Scan for the cell matching the given text and deliver its [X, Y] coordinate at center. 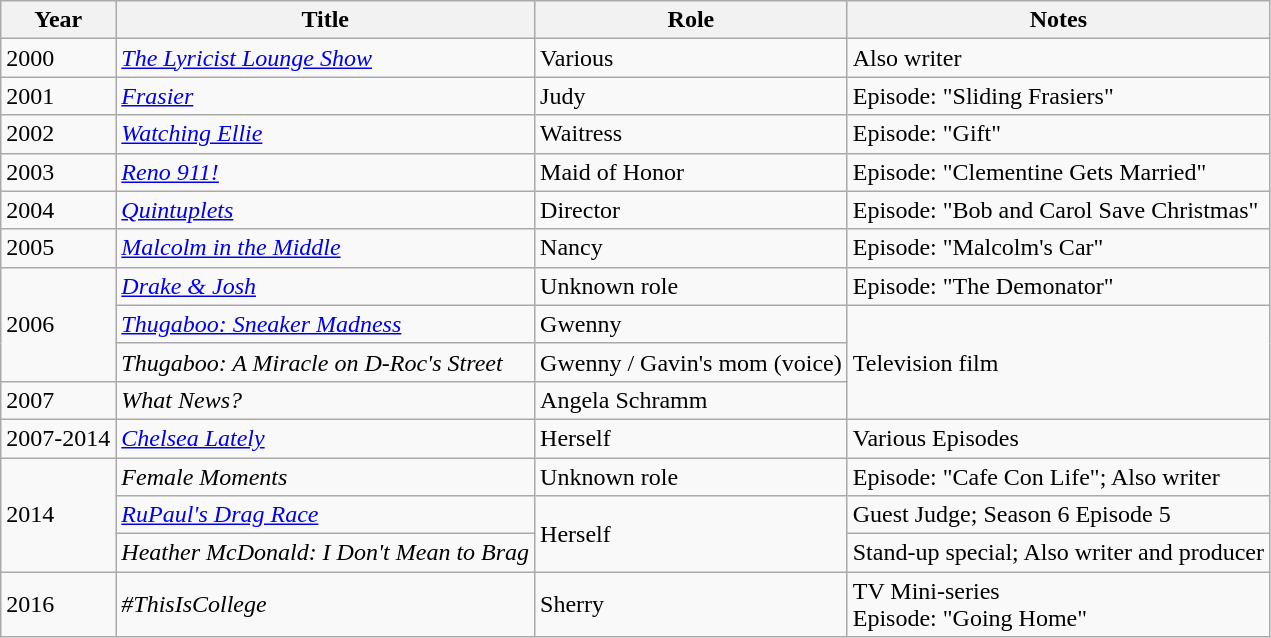
Episode: "Gift" [1058, 134]
2005 [58, 248]
Drake & Josh [326, 286]
The Lyricist Lounge Show [326, 58]
Angela Schramm [692, 400]
Gwenny / Gavin's mom (voice) [692, 362]
Various [692, 58]
Episode: "Clementine Gets Married" [1058, 172]
#ThisIsCollege [326, 604]
2006 [58, 324]
2014 [58, 515]
Episode: "The Demonator" [1058, 286]
Quintuplets [326, 210]
Episode: "Malcolm's Car" [1058, 248]
Chelsea Lately [326, 438]
Television film [1058, 362]
Frasier [326, 96]
Episode: "Sliding Frasiers" [1058, 96]
Also writer [1058, 58]
2004 [58, 210]
What News? [326, 400]
2016 [58, 604]
2000 [58, 58]
Reno 911! [326, 172]
Waitress [692, 134]
Stand-up special; Also writer and producer [1058, 553]
Heather McDonald: I Don't Mean to Brag [326, 553]
Watching Ellie [326, 134]
Director [692, 210]
Year [58, 20]
Nancy [692, 248]
Episode: "Cafe Con Life"; Also writer [1058, 477]
Female Moments [326, 477]
2001 [58, 96]
Notes [1058, 20]
Maid of Honor [692, 172]
Title [326, 20]
2007-2014 [58, 438]
RuPaul's Drag Race [326, 515]
Guest Judge; Season 6 Episode 5 [1058, 515]
TV Mini-seriesEpisode: "Going Home" [1058, 604]
Gwenny [692, 324]
2007 [58, 400]
Episode: "Bob and Carol Save Christmas" [1058, 210]
Thugaboo: Sneaker Madness [326, 324]
2002 [58, 134]
Sherry [692, 604]
Thugaboo: A Miracle on D-Roc's Street [326, 362]
2003 [58, 172]
Judy [692, 96]
Various Episodes [1058, 438]
Role [692, 20]
Malcolm in the Middle [326, 248]
